Output the [x, y] coordinate of the center of the cell containing the given text.  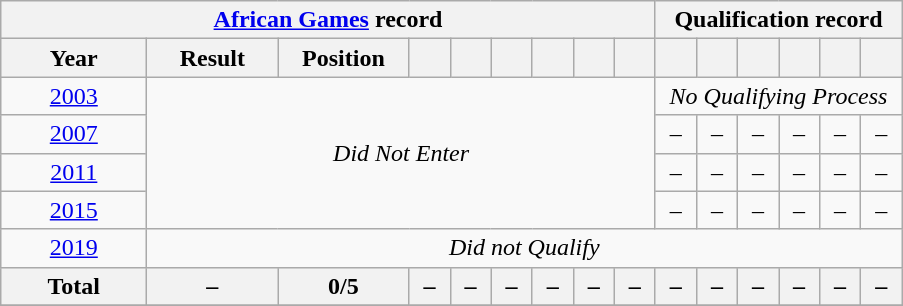
Total [74, 286]
Qualification record [778, 20]
Year [74, 58]
2007 [74, 134]
0/5 [344, 286]
Position [344, 58]
African Games record [328, 20]
Did Not Enter [401, 153]
2019 [74, 248]
No Qualifying Process [778, 96]
2015 [74, 210]
2003 [74, 96]
2011 [74, 172]
Result [212, 58]
Did not Qualify [524, 248]
